Return [X, Y] of the center of cell containing provided text 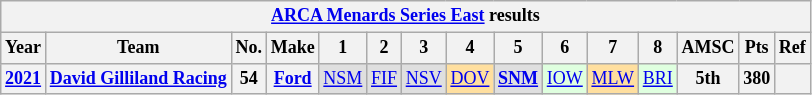
David Gilliland Racing [138, 78]
2021 [24, 78]
BRI [658, 78]
8 [658, 48]
5th [708, 78]
Make [292, 48]
6 [564, 48]
1 [343, 48]
4 [470, 48]
Team [138, 48]
No. [248, 48]
AMSC [708, 48]
SNM [518, 78]
IOW [564, 78]
54 [248, 78]
Ford [292, 78]
ARCA Menards Series East results [406, 16]
DOV [470, 78]
380 [757, 78]
7 [612, 48]
Year [24, 48]
NSM [343, 78]
Ref [792, 48]
Pts [757, 48]
FIF [384, 78]
3 [424, 48]
2 [384, 48]
NSV [424, 78]
MLW [612, 78]
5 [518, 48]
